Determine the (x, y) coordinate at the center of the cell enclosing the given text.  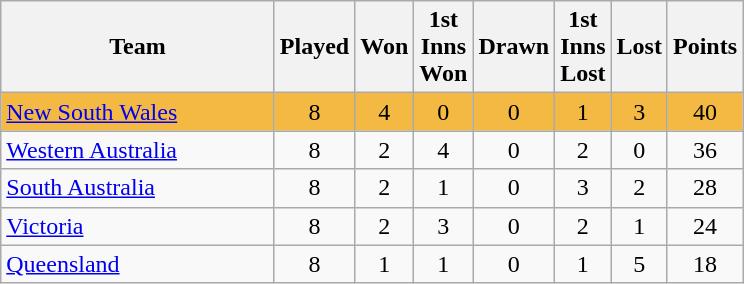
18 (704, 264)
24 (704, 226)
Victoria (138, 226)
5 (639, 264)
South Australia (138, 188)
Won (384, 47)
36 (704, 150)
Western Australia (138, 150)
New South Wales (138, 112)
Drawn (514, 47)
1st Inns Won (444, 47)
Points (704, 47)
40 (704, 112)
Team (138, 47)
28 (704, 188)
Lost (639, 47)
1st Inns Lost (583, 47)
Played (314, 47)
Queensland (138, 264)
